Find where the given text appears and provide that cell's center as [x, y] coordinate. 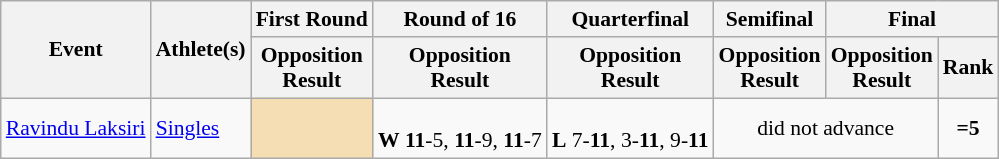
W 11-5, 11-9, 11-7 [460, 128]
Final [912, 19]
Ravindu Laksiri [76, 128]
Event [76, 50]
First Round [312, 19]
Quarterfinal [630, 19]
L 7-11, 3-11, 9-11 [630, 128]
did not advance [826, 128]
Rank [968, 68]
Semifinal [770, 19]
Athlete(s) [201, 50]
=5 [968, 128]
Singles [201, 128]
Round of 16 [460, 19]
